Return (X, Y) of the center of cell containing provided text 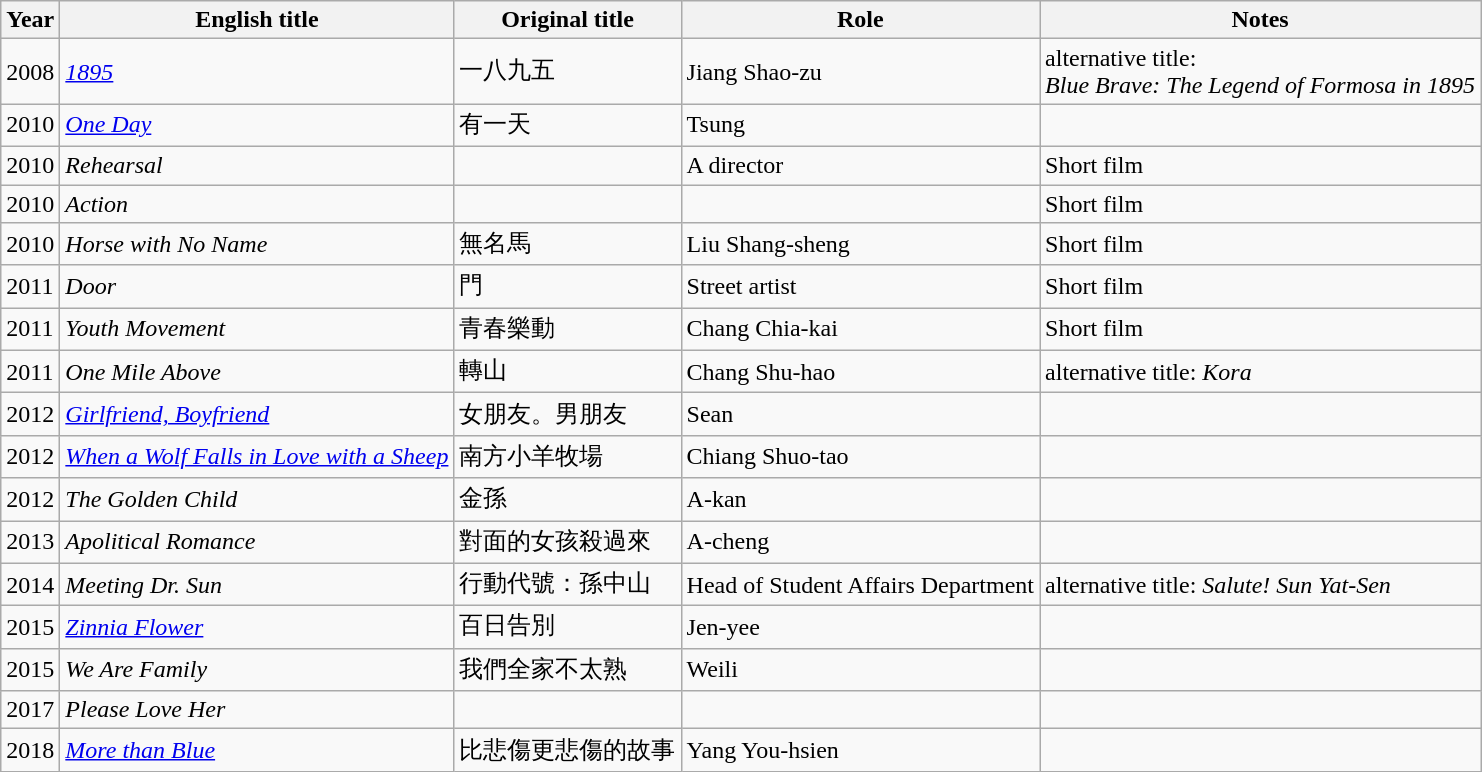
alternative title: Blue Brave: The Legend of Formosa in 1895 (1260, 72)
Chang Chia-kai (860, 330)
比悲傷更悲傷的故事 (568, 750)
Action (257, 203)
2008 (30, 72)
Notes (1260, 20)
Youth Movement (257, 330)
Yang You-hsien (860, 750)
Jen-yee (860, 628)
百日告別 (568, 628)
A-cheng (860, 542)
Head of Student Affairs Department (860, 584)
Horse with No Name (257, 244)
2017 (30, 710)
行動代號：孫中山 (568, 584)
Chiang Shuo-tao (860, 456)
Chang Shu-hao (860, 372)
A-kan (860, 500)
alternative title: Salute! Sun Yat-Sen (1260, 584)
門 (568, 286)
1895 (257, 72)
有一天 (568, 126)
青春樂動 (568, 330)
Jiang Shao-zu (860, 72)
When a Wolf Falls in Love with a Sheep (257, 456)
Rehearsal (257, 165)
南方小羊牧場 (568, 456)
The Golden Child (257, 500)
Original title (568, 20)
Weili (860, 670)
2014 (30, 584)
Door (257, 286)
Please Love Her (257, 710)
Girlfriend, Boyfriend (257, 414)
無名馬 (568, 244)
Street artist (860, 286)
一八九五 (568, 72)
Tsung (860, 126)
Meeting Dr. Sun (257, 584)
Zinnia Flower (257, 628)
轉山 (568, 372)
Sean (860, 414)
金孫 (568, 500)
Role (860, 20)
2018 (30, 750)
We Are Family (257, 670)
Apolitical Romance (257, 542)
Year (30, 20)
English title (257, 20)
alternative title: Kora (1260, 372)
More than Blue (257, 750)
對面的女孩殺過來 (568, 542)
女朋友。男朋友 (568, 414)
A director (860, 165)
Liu Shang-sheng (860, 244)
One Mile Above (257, 372)
2013 (30, 542)
One Day (257, 126)
我們全家不太熟 (568, 670)
